Output the (X, Y) coordinate of the center of the cell containing the given text.  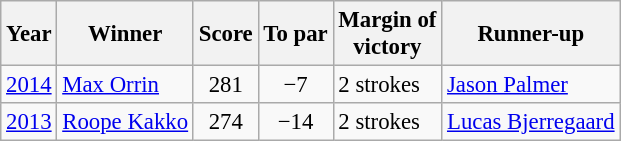
Max Orrin (126, 85)
To par (296, 34)
274 (226, 122)
2014 (29, 85)
2013 (29, 122)
Margin ofvictory (388, 34)
Runner-up (531, 34)
−14 (296, 122)
Roope Kakko (126, 122)
281 (226, 85)
Jason Palmer (531, 85)
Winner (126, 34)
Lucas Bjerregaard (531, 122)
−7 (296, 85)
Score (226, 34)
Year (29, 34)
